Pinpoint the cell where the given text exists, returning its (x, y) midpoint coordinate. 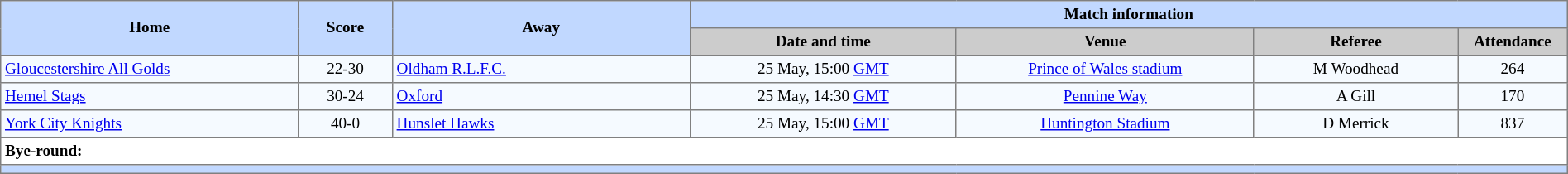
Score (346, 28)
22-30 (346, 70)
Match information (1128, 15)
Away (541, 28)
Attendance (1513, 41)
A Gill (1355, 96)
Home (150, 28)
D Merrick (1355, 124)
Date and time (823, 41)
M Woodhead (1355, 70)
Prince of Wales stadium (1105, 70)
Pennine Way (1105, 96)
Gloucestershire All Golds (150, 70)
30-24 (346, 96)
25 May, 14:30 GMT (823, 96)
Bye-round: (784, 151)
Referee (1355, 41)
170 (1513, 96)
Oldham R.L.F.C. (541, 70)
837 (1513, 124)
Venue (1105, 41)
40-0 (346, 124)
York City Knights (150, 124)
Hunslet Hawks (541, 124)
264 (1513, 70)
Huntington Stadium (1105, 124)
Hemel Stags (150, 96)
Oxford (541, 96)
